Capture the cell that displays the provided text and extract its [x, y] central coordinate. 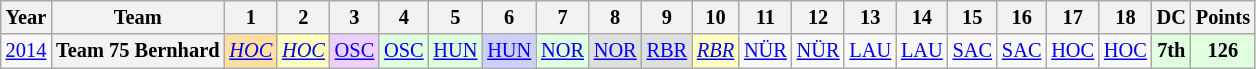
15 [972, 17]
13 [870, 17]
12 [818, 17]
11 [766, 17]
18 [1126, 17]
2014 [26, 51]
126 [1223, 51]
1 [250, 17]
5 [455, 17]
8 [616, 17]
17 [1072, 17]
3 [354, 17]
10 [716, 17]
9 [667, 17]
Points [1223, 17]
4 [404, 17]
16 [1022, 17]
7 [562, 17]
DC [1172, 17]
7th [1172, 51]
Year [26, 17]
14 [922, 17]
Team 75 Bernhard [138, 51]
2 [304, 17]
Team [138, 17]
6 [509, 17]
